Output the [X, Y] coordinate of the center of the cell containing the given text.  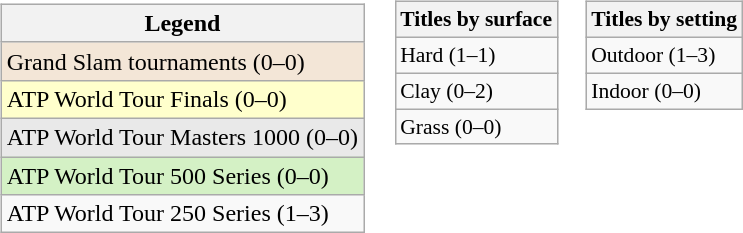
ATP World Tour 250 Series (1–3) [182, 214]
Indoor (0–0) [664, 91]
Clay (0–2) [476, 91]
ATP World Tour 500 Series (0–0) [182, 175]
Titles by surface [476, 20]
ATP World Tour Masters 1000 (0–0) [182, 137]
Legend [182, 23]
ATP World Tour Finals (0–0) [182, 99]
Outdoor (1–3) [664, 55]
Titles by setting [664, 20]
Grass (0–0) [476, 127]
Hard (1–1) [476, 55]
Grand Slam tournaments (0–0) [182, 61]
